Detect which cell encompasses the target text, then output its [x, y] center coordinate. 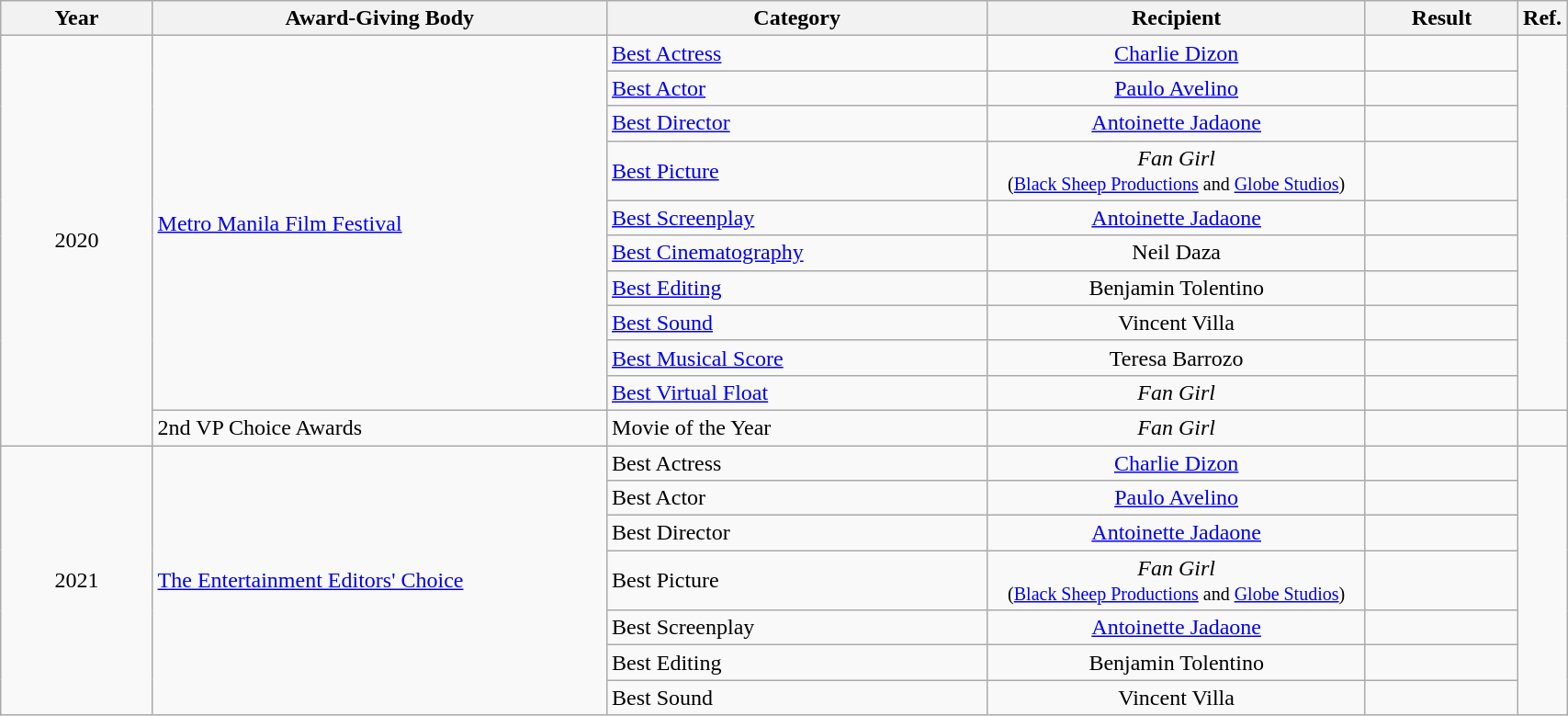
2021 [77, 579]
Year [77, 18]
Ref. [1543, 18]
Category [797, 18]
Best Cinematography [797, 253]
2nd VP Choice Awards [379, 427]
Best Musical Score [797, 358]
Neil Daza [1177, 253]
Result [1441, 18]
Movie of the Year [797, 427]
2020 [77, 241]
Teresa Barrozo [1177, 358]
Recipient [1177, 18]
The Entertainment Editors' Choice [379, 579]
Best Virtual Float [797, 392]
Award-Giving Body [379, 18]
Metro Manila Film Festival [379, 223]
